Identify which cell holds the provided text, then report its (X, Y) central coordinate. 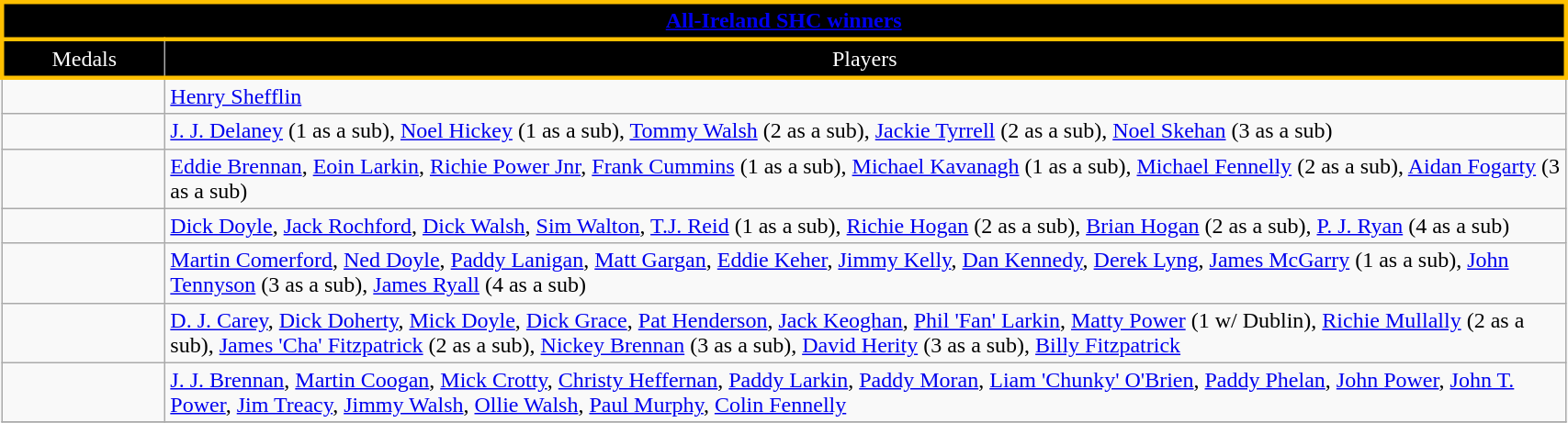
All-Ireland SHC winners (784, 20)
J. J. Delaney (1 as a sub), Noel Hickey (1 as a sub), Tommy Walsh (2 as a sub), Jackie Tyrrell (2 as a sub), Noel Skehan (3 as a sub) (865, 131)
Players (865, 59)
Medals (84, 59)
Henry Shefflin (865, 95)
